Locate the cell with the specified text and output its [X, Y] center coordinate. 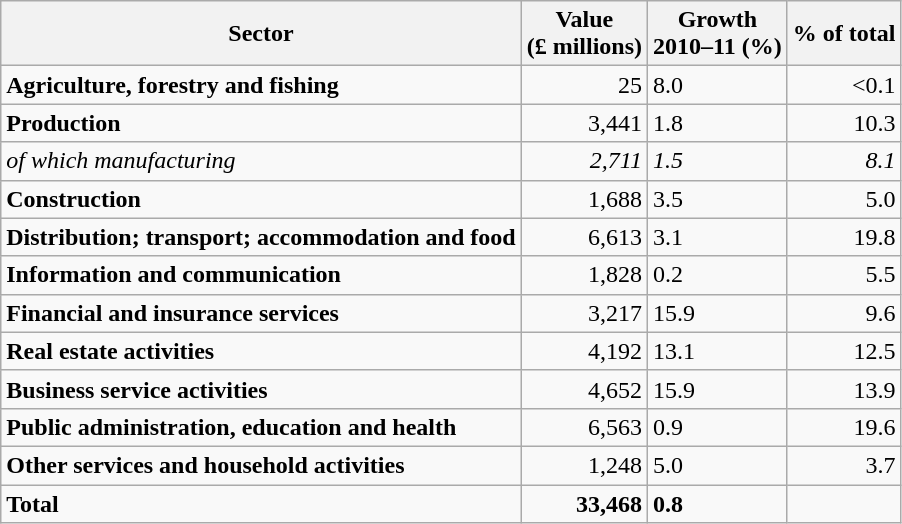
8.1 [844, 161]
19.6 [844, 427]
Growth 2010–11 (%) [718, 34]
Agriculture, forestry and fishing [261, 85]
3.7 [844, 465]
1,828 [584, 275]
33,468 [584, 503]
<0.1 [844, 85]
% of total [844, 34]
of which manufacturing [261, 161]
13.1 [718, 351]
12.5 [844, 351]
25 [584, 85]
19.8 [844, 237]
3,441 [584, 123]
8.0 [718, 85]
6,613 [584, 237]
3.1 [718, 237]
Construction [261, 199]
6,563 [584, 427]
Real estate activities [261, 351]
Sector [261, 34]
Distribution; transport; accommodation and food [261, 237]
2,711 [584, 161]
4,192 [584, 351]
Total [261, 503]
Other services and household activities [261, 465]
3.5 [718, 199]
Production [261, 123]
Financial and insurance services [261, 313]
13.9 [844, 389]
0.9 [718, 427]
Business service activities [261, 389]
9.6 [844, 313]
0.2 [718, 275]
3,217 [584, 313]
0.8 [718, 503]
10.3 [844, 123]
5.5 [844, 275]
Information and communication [261, 275]
1,688 [584, 199]
Value (£ millions) [584, 34]
1,248 [584, 465]
1.5 [718, 161]
1.8 [718, 123]
Public administration, education and health [261, 427]
4,652 [584, 389]
